Output the (x, y) coordinate of the center of the cell containing the given text.  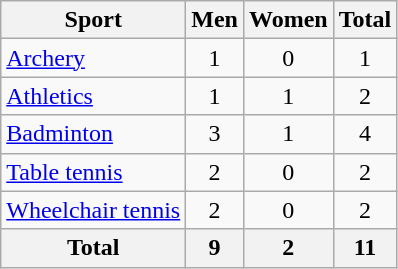
Athletics (94, 96)
Sport (94, 20)
Badminton (94, 134)
Wheelchair tennis (94, 210)
Women (288, 20)
Men (215, 20)
Archery (94, 58)
3 (215, 134)
Table tennis (94, 172)
11 (365, 248)
4 (365, 134)
9 (215, 248)
